Find where the given text appears and provide that cell's center as (x, y) coordinate. 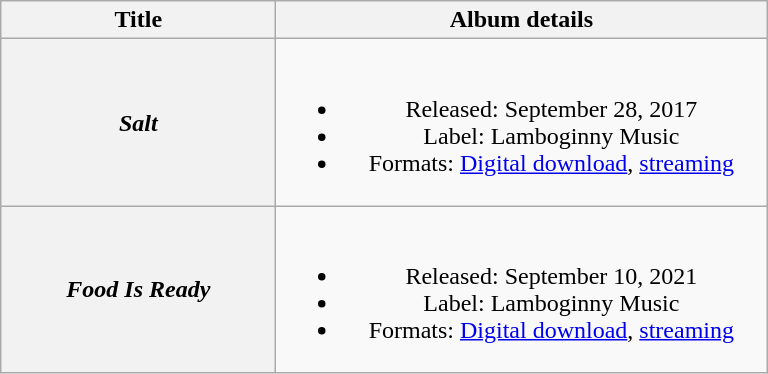
Food Is Ready (138, 290)
Released: September 10, 2021Label: Lamboginny MusicFormats: Digital download, streaming (522, 290)
Album details (522, 20)
Title (138, 20)
Salt (138, 122)
Released: September 28, 2017Label: Lamboginny MusicFormats: Digital download, streaming (522, 122)
